Pinpoint the cell where the given text exists, returning its [X, Y] midpoint coordinate. 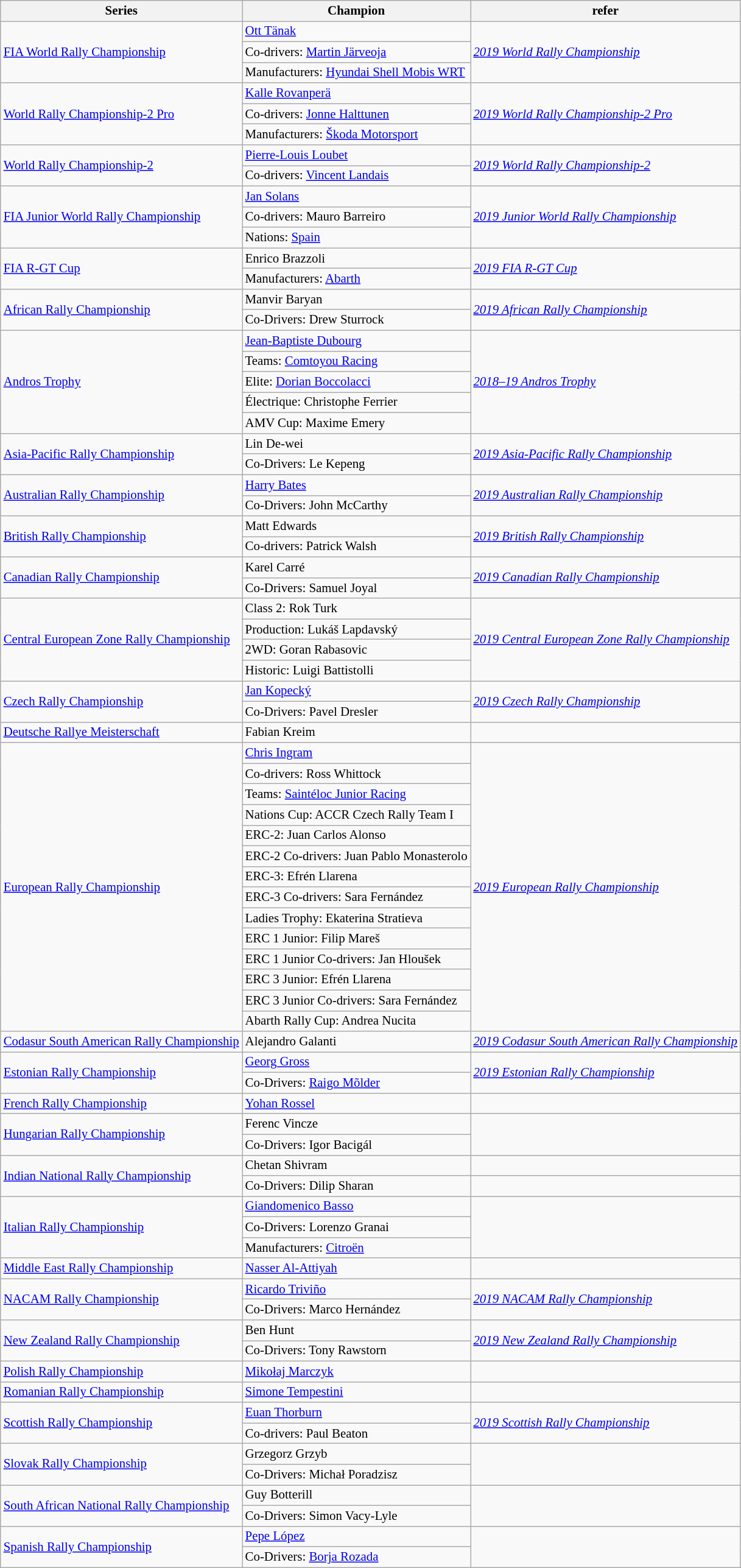
Manvir Baryan [357, 299]
Giandomenico Basso [357, 1207]
Asia-Pacific Rally Championship [122, 454]
2019 FIA R-GT Cup [605, 269]
Co-Drivers: Lorenzo Granai [357, 1227]
Nations: Spain [357, 238]
Central European Zone Rally Championship [122, 640]
Simone Tempestini [357, 1392]
2019 Codasur South American Rally Championship [605, 1042]
Jan Kopecký [357, 691]
Co-Drivers: Raigo Mõlder [357, 1083]
Spanish Rally Championship [122, 1547]
Co-Drivers: Samuel Joyal [357, 588]
Guy Botterill [357, 1495]
2019 World Rally Championship-2 Pro [605, 114]
Deutsche Rallye Meisterschaft [122, 732]
Électrique: Christophe Ferrier [357, 403]
ERC 1 Junior: Filip Mareš [357, 939]
2018–19 Andros Trophy [605, 381]
Manufacturers: Škoda Motorsport [357, 135]
Enrico Brazzoli [357, 258]
French Rally Championship [122, 1103]
Romanian Rally Championship [122, 1392]
2019 African Rally Championship [605, 309]
African Rally Championship [122, 309]
Co-Drivers: Tony Rawstorn [357, 1351]
AMV Cup: Maxime Emery [357, 423]
2019 European Rally Championship [605, 887]
European Rally Championship [122, 887]
Italian Rally Championship [122, 1227]
Co-Drivers: Borja Rozada [357, 1557]
Production: Lukáš Lapdavský [357, 629]
Georg Gross [357, 1062]
World Rally Championship-2 Pro [122, 114]
NACAM Rally Championship [122, 1299]
Harry Bates [357, 485]
Manufacturers: Abarth [357, 279]
Polish Rally Championship [122, 1371]
refer [605, 11]
2019 World Rally Championship-2 [605, 166]
Co-drivers: Patrick Walsh [357, 547]
ERC-2: Juan Carlos Alonso [357, 835]
Manufacturers: Hyundai Shell Mobis WRT [357, 72]
Co-drivers: Martin Järveoja [357, 52]
Nations Cup: ACCR Czech Rally Team I [357, 815]
2019 Czech Rally Championship [605, 702]
FIA R-GT Cup [122, 269]
Alejandro Galanti [357, 1042]
Fabian Kreim [357, 732]
Grzegorz Grzyb [357, 1454]
ERC 1 Junior Co-drivers: Jan Hloušek [357, 959]
2019 Canadian Rally Championship [605, 577]
Co-Drivers: Le Kepeng [357, 464]
Chris Ingram [357, 753]
Historic: Luigi Battistolli [357, 671]
Co-Drivers: John McCarthy [357, 506]
Nasser Al-Attiyah [357, 1268]
Mikołaj Marczyk [357, 1371]
Andros Trophy [122, 381]
Co-drivers: Paul Beaton [357, 1433]
Chetan Shivram [357, 1165]
South African National Rally Championship [122, 1505]
FIA Junior World Rally Championship [122, 217]
FIA World Rally Championship [122, 52]
Yohan Rossel [357, 1103]
Ben Hunt [357, 1330]
Co-drivers: Mauro Barreiro [357, 217]
Class 2: Rok Turk [357, 609]
2019 New Zealand Rally Championship [605, 1341]
Scottish Rally Championship [122, 1423]
ERC-2 Co-drivers: Juan Pablo Monasterolo [357, 856]
Estonian Rally Championship [122, 1073]
2019 Asia-Pacific Rally Championship [605, 454]
Teams: Comtoyou Racing [357, 361]
Co-Drivers: Drew Sturrock [357, 320]
2019 Estonian Rally Championship [605, 1073]
2019 World Rally Championship [605, 52]
2019 NACAM Rally Championship [605, 1299]
Lin De-wei [357, 443]
ERC-3: Efrén Llarena [357, 877]
Ladies Trophy: Ekaterina Stratieva [357, 918]
Co-Drivers: Igor Bacigál [357, 1145]
ERC 3 Junior Co-drivers: Sara Fernández [357, 1000]
2WD: Goran Rabasovic [357, 650]
Matt Edwards [357, 526]
Ricardo Triviño [357, 1289]
World Rally Championship-2 [122, 166]
Canadian Rally Championship [122, 577]
Kalle Rovanperä [357, 93]
Czech Rally Championship [122, 702]
Champion [357, 11]
Pepe López [357, 1536]
Co-Drivers: Simon Vacy-Lyle [357, 1516]
2019 Central European Zone Rally Championship [605, 640]
Co-Drivers: Marco Hernández [357, 1310]
Abarth Rally Cup: Andrea Nucita [357, 1021]
Co-Drivers: Michał Poradzisz [357, 1475]
Pierre-Louis Loubet [357, 155]
Indian National Rally Championship [122, 1176]
Ferenc Vincze [357, 1124]
Ott Tänak [357, 31]
2019 British Rally Championship [605, 537]
Co-Drivers: Dilip Sharan [357, 1186]
Jan Solans [357, 196]
2019 Scottish Rally Championship [605, 1423]
Euan Thorburn [357, 1413]
Co-drivers: Ross Whittock [357, 774]
Hungarian Rally Championship [122, 1134]
Series [122, 11]
2019 Junior World Rally Championship [605, 217]
Karel Carré [357, 567]
ERC-3 Co-drivers: Sara Fernández [357, 897]
ERC 3 Junior: Efrén Llarena [357, 980]
Codasur South American Rally Championship [122, 1042]
Co-drivers: Jonne Halttunen [357, 114]
British Rally Championship [122, 537]
Co-drivers: Vincent Landais [357, 175]
Teams: Saintéloc Junior Racing [357, 794]
2019 Australian Rally Championship [605, 495]
Manufacturers: Citroën [357, 1248]
Elite: Dorian Boccolacci [357, 382]
Middle East Rally Championship [122, 1268]
Slovak Rally Championship [122, 1464]
Co-Drivers: Pavel Dresler [357, 712]
Australian Rally Championship [122, 495]
Jean-Baptiste Dubourg [357, 341]
New Zealand Rally Championship [122, 1341]
